Find where the given text appears and provide that cell's center as [x, y] coordinate. 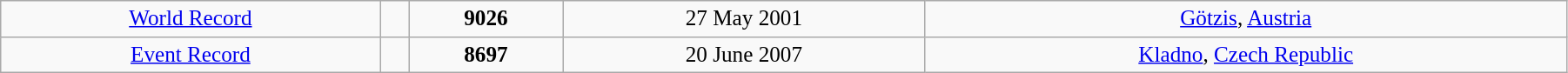
Event Record [191, 55]
9026 [486, 19]
8697 [486, 55]
27 May 2001 [744, 19]
World Record [191, 19]
Kladno, Czech Republic [1246, 55]
Götzis, Austria [1246, 19]
20 June 2007 [744, 55]
